Extract the [X, Y] coordinate from the center of the cell holding the provided text.  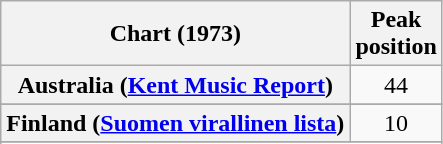
44 [396, 85]
Peakposition [396, 34]
Australia (Kent Music Report) [176, 85]
Chart (1973) [176, 34]
10 [396, 123]
Finland (Suomen virallinen lista) [176, 123]
